Capture the cell that displays the provided text and extract its [X, Y] central coordinate. 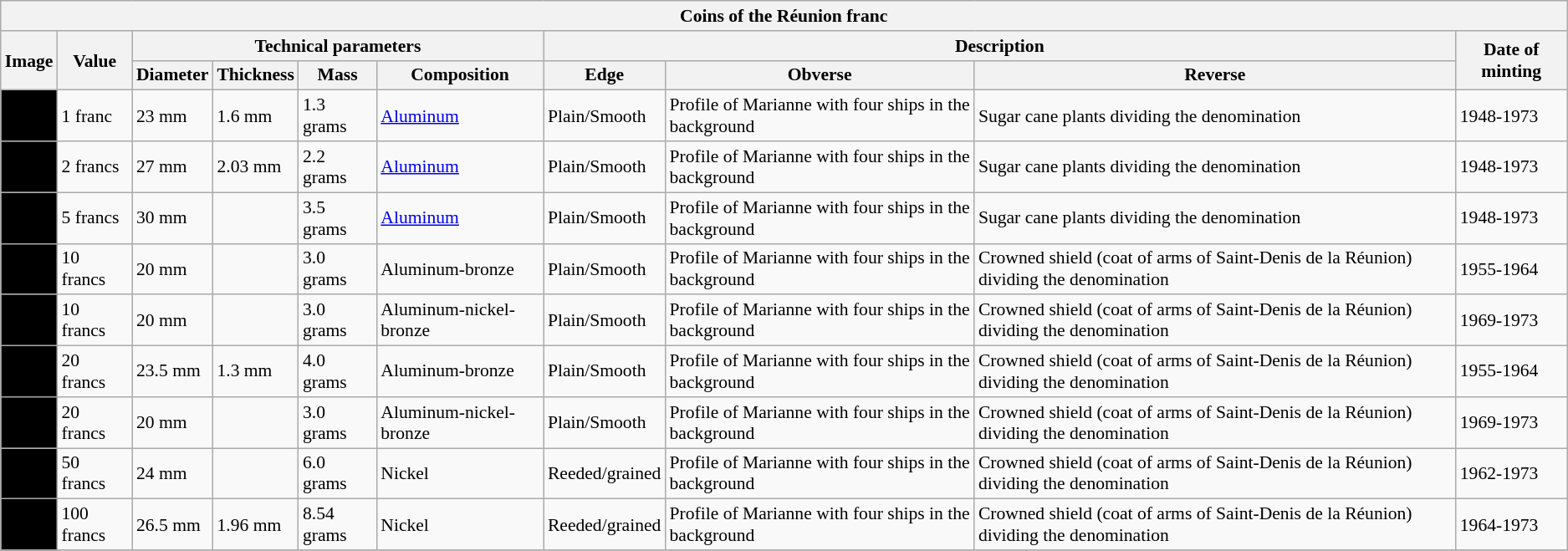
3.5 grams [338, 217]
Description [1000, 46]
23 mm [172, 115]
Diameter [172, 75]
100 francs [94, 525]
2.03 mm [256, 167]
50 francs [94, 473]
5 francs [94, 217]
Thickness [256, 75]
Obverse [820, 75]
Reverse [1215, 75]
27 mm [172, 167]
Coins of the Réunion franc [784, 16]
6.0 grams [338, 473]
24 mm [172, 473]
Image [29, 60]
1.96 mm [256, 525]
1 franc [94, 115]
1962-1973 [1512, 473]
Composition [460, 75]
Mass [338, 75]
Date of minting [1512, 60]
4.0 grams [338, 371]
Edge [605, 75]
Technical parameters [338, 46]
23.5 mm [172, 371]
1.3 mm [256, 371]
1964-1973 [1512, 525]
Value [94, 60]
2.2 grams [338, 167]
30 mm [172, 217]
26.5 mm [172, 525]
1.6 mm [256, 115]
1.3 grams [338, 115]
8.54 grams [338, 525]
2 francs [94, 167]
